Locate the cell with the specified text and output its [x, y] center coordinate. 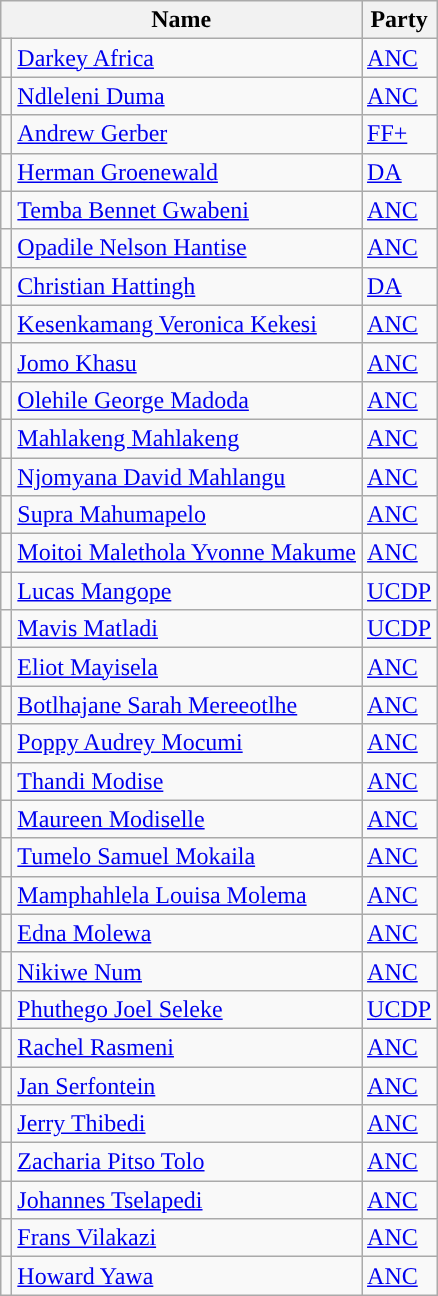
Nikiwe Num [187, 971]
Herman Groenewald [187, 172]
Olehile George Madoda [187, 400]
Lucas Mangope [187, 591]
Eliot Mayisela [187, 667]
Johannes Tselapedi [187, 1200]
Frans Vilakazi [187, 1238]
Edna Molewa [187, 933]
Opadile Nelson Hantise [187, 248]
Kesenkamang Veronica Kekesi [187, 324]
Party [400, 20]
Mavis Matladi [187, 629]
Botlhajane Sarah Mereeotlhe [187, 705]
Maureen Modiselle [187, 819]
Christian Hattingh [187, 286]
Darkey Africa [187, 58]
Supra Mahumapelo [187, 515]
Zacharia Pitso Tolo [187, 1162]
Poppy Audrey Mocumi [187, 743]
Njomyana David Mahlangu [187, 477]
Thandi Modise [187, 781]
Phuthego Joel Seleke [187, 1009]
Tumelo Samuel Mokaila [187, 857]
FF+ [400, 134]
Howard Yawa [187, 1276]
Name [182, 20]
Ndleleni Duma [187, 96]
Rachel Rasmeni [187, 1047]
Andrew Gerber [187, 134]
Moitoi Malethola Yvonne Makume [187, 553]
Mamphahlela Louisa Molema [187, 895]
Temba Bennet Gwabeni [187, 210]
Mahlakeng Mahlakeng [187, 438]
Jan Serfontein [187, 1085]
Jerry Thibedi [187, 1124]
Jomo Khasu [187, 362]
